Detect which cell encompasses the target text, then output its [X, Y] center coordinate. 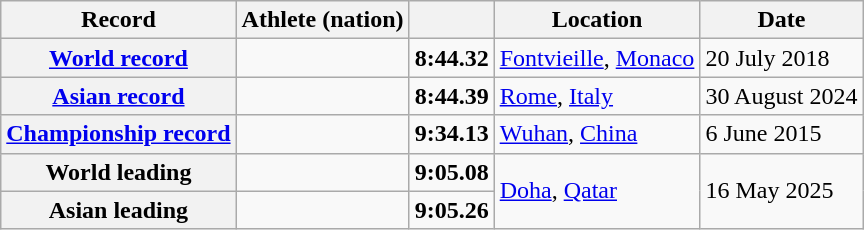
World leading [118, 172]
16 May 2025 [782, 191]
Date [782, 20]
8:44.39 [452, 96]
Championship record [118, 134]
Fontvieille, Monaco [597, 58]
Asian leading [118, 210]
Wuhan, China [597, 134]
Rome, Italy [597, 96]
9:05.08 [452, 172]
Athlete (nation) [322, 20]
Doha, Qatar [597, 191]
Record [118, 20]
Asian record [118, 96]
World record [118, 58]
30 August 2024 [782, 96]
9:05.26 [452, 210]
Location [597, 20]
20 July 2018 [782, 58]
9:34.13 [452, 134]
6 June 2015 [782, 134]
8:44.32 [452, 58]
